Output the (x, y) coordinate of the center of the cell containing the given text.  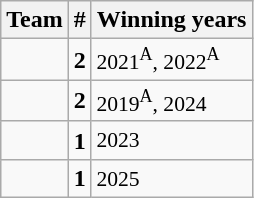
2025 (172, 179)
2021A, 2022A (172, 60)
Team (35, 20)
2019A, 2024 (172, 100)
2023 (172, 140)
# (80, 20)
Winning years (172, 20)
